Detect which cell encompasses the target text, then output its (x, y) center coordinate. 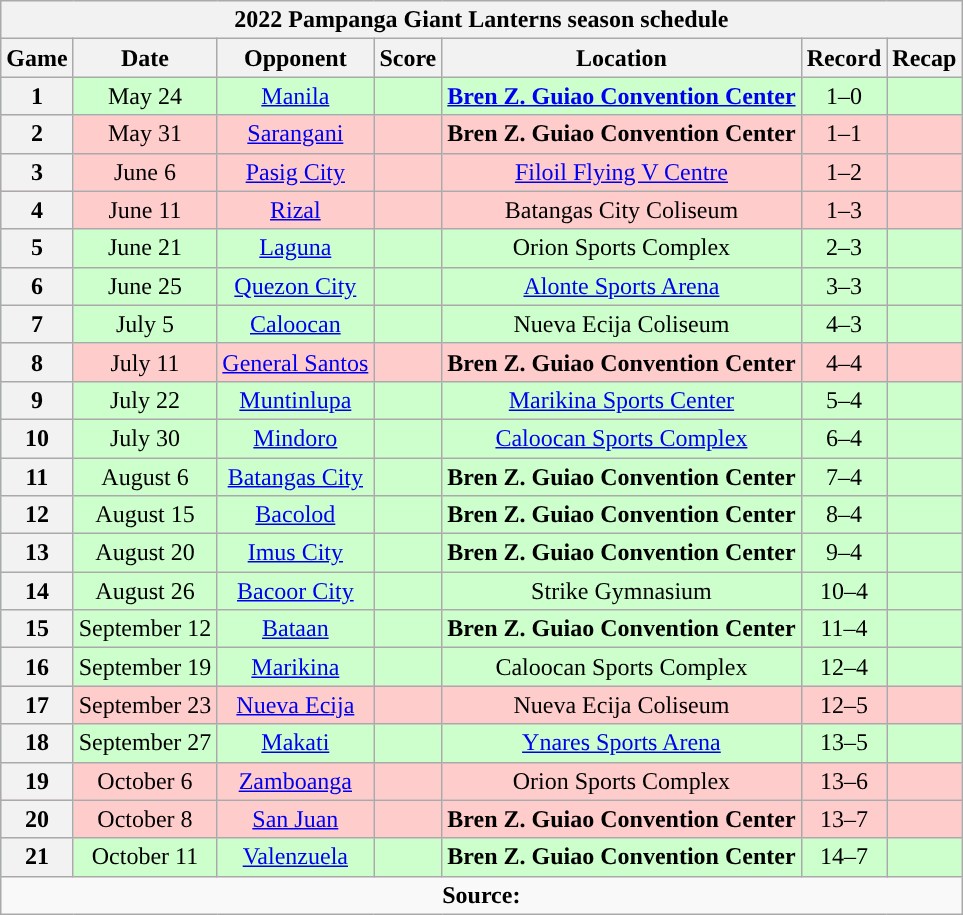
6 (37, 286)
18 (37, 743)
August 26 (145, 591)
1–1 (844, 134)
Rizal (296, 210)
12 (37, 515)
Filoil Flying V Centre (622, 172)
July 11 (145, 362)
12–5 (844, 705)
9–4 (844, 553)
September 19 (145, 667)
12–4 (844, 667)
Location (622, 58)
2022 Pampanga Giant Lanterns season schedule (482, 20)
June 25 (145, 286)
13–7 (844, 819)
14 (37, 591)
21 (37, 857)
Quezon City (296, 286)
Marikina (296, 667)
8 (37, 362)
Strike Gymnasium (622, 591)
Valenzuela (296, 857)
August 20 (145, 553)
7–4 (844, 477)
Manila (296, 96)
16 (37, 667)
July 22 (145, 400)
October 6 (145, 781)
4 (37, 210)
Mindoro (296, 438)
Pasig City (296, 172)
4–4 (844, 362)
September 23 (145, 705)
Nueva Ecija (296, 705)
Bacolod (296, 515)
Bacoor City (296, 591)
June 21 (145, 248)
Bataan (296, 629)
Record (844, 58)
August 15 (145, 515)
1–3 (844, 210)
May 24 (145, 96)
5 (37, 248)
Imus City (296, 553)
June 11 (145, 210)
2 (37, 134)
Alonte Sports Arena (622, 286)
11–4 (844, 629)
10 (37, 438)
Laguna (296, 248)
August 6 (145, 477)
July 5 (145, 324)
11 (37, 477)
Score (408, 58)
3–3 (844, 286)
13–6 (844, 781)
20 (37, 819)
5–4 (844, 400)
19 (37, 781)
October 8 (145, 819)
June 6 (145, 172)
8–4 (844, 515)
15 (37, 629)
Zamboanga (296, 781)
May 31 (145, 134)
Sarangani (296, 134)
1–2 (844, 172)
1–0 (844, 96)
Marikina Sports Center (622, 400)
17 (37, 705)
3 (37, 172)
13–5 (844, 743)
Batangas City (296, 477)
Recap (924, 58)
Opponent (296, 58)
1 (37, 96)
September 27 (145, 743)
9 (37, 400)
14–7 (844, 857)
13 (37, 553)
Batangas City Coliseum (622, 210)
2–3 (844, 248)
Caloocan (296, 324)
General Santos (296, 362)
Muntinlupa (296, 400)
July 30 (145, 438)
Game (37, 58)
6–4 (844, 438)
Ynares Sports Arena (622, 743)
Date (145, 58)
Source: (482, 895)
San Juan (296, 819)
October 11 (145, 857)
September 12 (145, 629)
Makati (296, 743)
7 (37, 324)
4–3 (844, 324)
10–4 (844, 591)
